Locate the cell with the specified text and output its (X, Y) center coordinate. 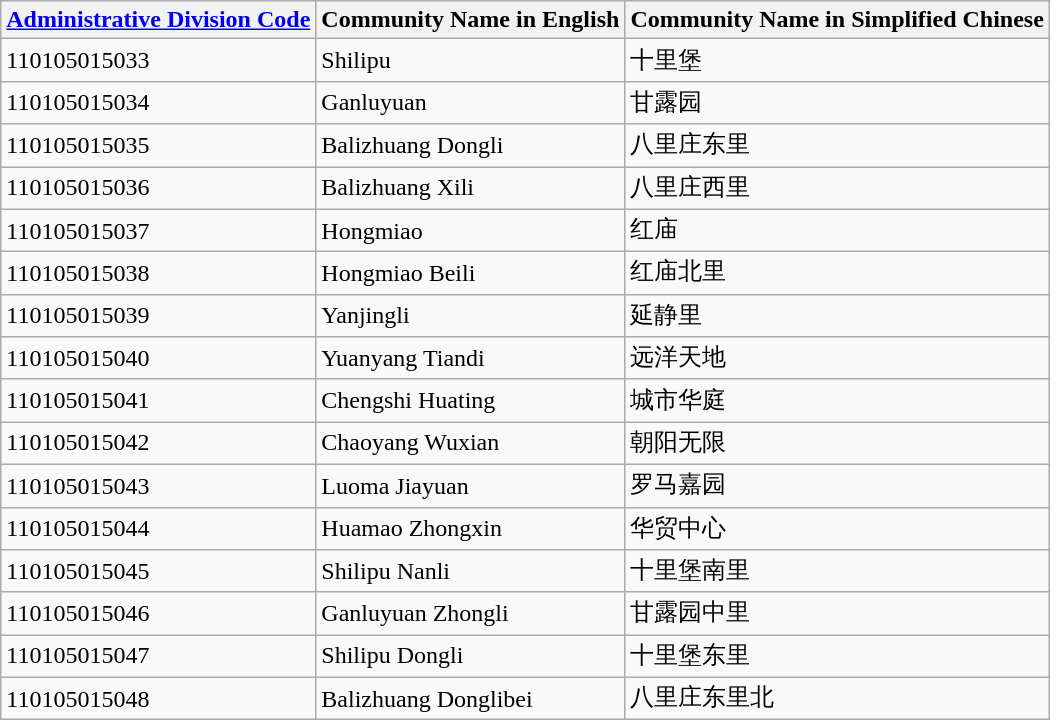
八里庄东里 (837, 146)
延静里 (837, 316)
罗马嘉园 (837, 486)
十里堡南里 (837, 572)
Chaoyang Wuxian (470, 444)
甘露园中里 (837, 614)
110105015047 (158, 656)
朝阳无限 (837, 444)
110105015037 (158, 230)
Shilipu Nanli (470, 572)
110105015043 (158, 486)
110105015038 (158, 274)
Balizhuang Donglibei (470, 698)
Community Name in English (470, 20)
Chengshi Huating (470, 400)
110105015036 (158, 188)
110105015033 (158, 60)
110105015034 (158, 102)
华贸中心 (837, 528)
红庙 (837, 230)
Yanjingli (470, 316)
十里堡 (837, 60)
Hongmiao Beili (470, 274)
甘露园 (837, 102)
Administrative Division Code (158, 20)
110105015045 (158, 572)
远洋天地 (837, 358)
110105015035 (158, 146)
十里堡东里 (837, 656)
城市华庭 (837, 400)
110105015039 (158, 316)
110105015041 (158, 400)
八里庄东里北 (837, 698)
Ganluyuan Zhongli (470, 614)
Shilipu Dongli (470, 656)
Luoma Jiayuan (470, 486)
红庙北里 (837, 274)
Ganluyuan (470, 102)
Hongmiao (470, 230)
110105015046 (158, 614)
110105015048 (158, 698)
Yuanyang Tiandi (470, 358)
Huamao Zhongxin (470, 528)
Community Name in Simplified Chinese (837, 20)
110105015042 (158, 444)
110105015040 (158, 358)
Shilipu (470, 60)
Balizhuang Xili (470, 188)
110105015044 (158, 528)
Balizhuang Dongli (470, 146)
八里庄西里 (837, 188)
